Locate the cell with the specified text and output its (X, Y) center coordinate. 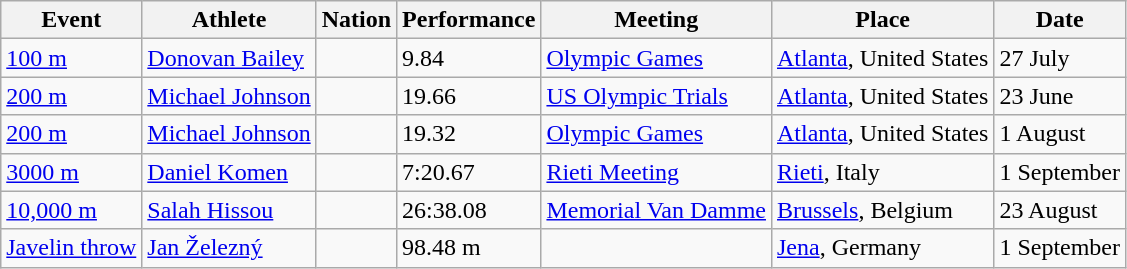
100 m (72, 58)
23 August (1060, 210)
Daniel Komen (229, 172)
19.32 (469, 134)
19.66 (469, 96)
Meeting (656, 20)
27 July (1060, 58)
Jan Železný (229, 248)
Place (882, 20)
Salah Hissou (229, 210)
Donovan Bailey (229, 58)
Date (1060, 20)
3000 m (72, 172)
US Olympic Trials (656, 96)
Nation (356, 20)
98.48 m (469, 248)
1 August (1060, 134)
Event (72, 20)
9.84 (469, 58)
26:38.08 (469, 210)
Jena, Germany (882, 248)
Memorial Van Damme (656, 210)
Rieti, Italy (882, 172)
Brussels, Belgium (882, 210)
Javelin throw (72, 248)
Athlete (229, 20)
Performance (469, 20)
23 June (1060, 96)
Rieti Meeting (656, 172)
7:20.67 (469, 172)
10,000 m (72, 210)
